Return [X, Y] of the center of cell containing provided text 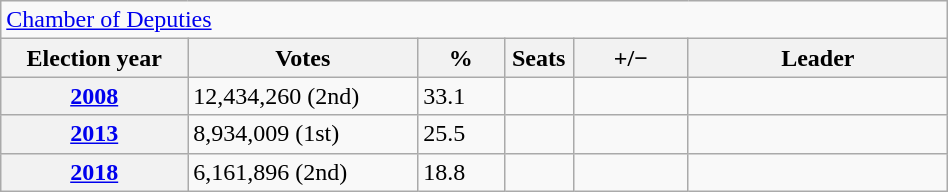
Election year [94, 58]
12,434,260 (2nd) [303, 96]
25.5 [461, 134]
2018 [94, 172]
18.8 [461, 172]
8,934,009 (1st) [303, 134]
2008 [94, 96]
6,161,896 (2nd) [303, 172]
Votes [303, 58]
33.1 [461, 96]
Leader [818, 58]
Seats [538, 58]
2013 [94, 134]
Chamber of Deputies [474, 20]
+/− [630, 58]
% [461, 58]
